For the text-containing cell, return its midpoint in [x, y] coordinate format. 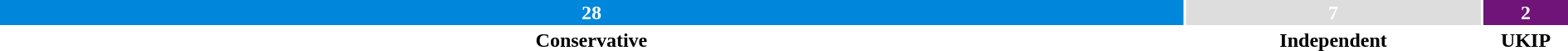
7 [1333, 13]
28 [592, 13]
2 [1526, 13]
